From the cell containing the given text, extract its center point as [x, y] coordinate. 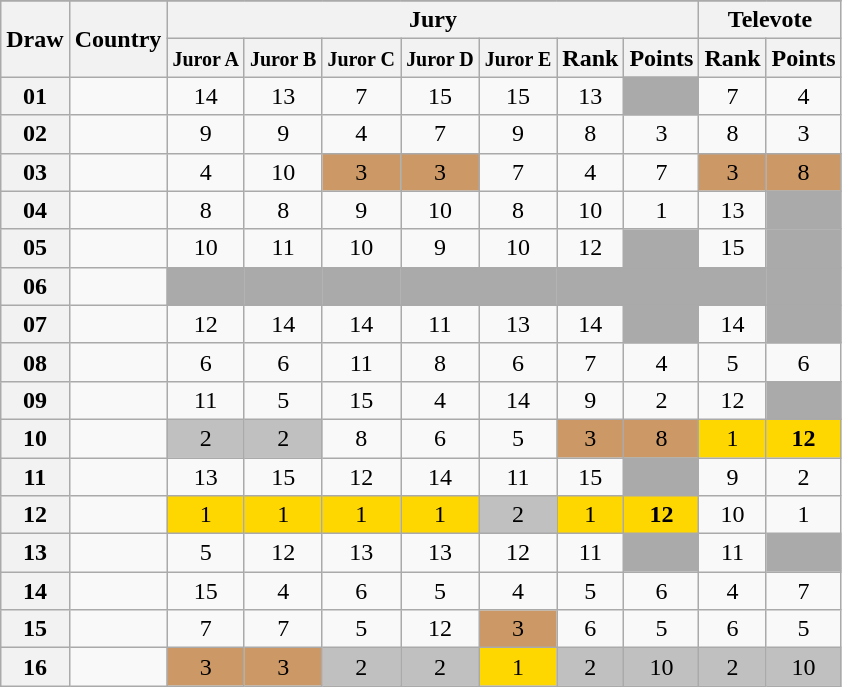
16 [35, 667]
03 [35, 172]
02 [35, 134]
07 [35, 324]
04 [35, 210]
Jury [433, 20]
Juror B [283, 58]
Country [118, 39]
05 [35, 248]
Juror C [362, 58]
01 [35, 96]
06 [35, 286]
09 [35, 400]
Televote [770, 20]
Juror D [440, 58]
Draw [35, 39]
Juror E [518, 58]
Juror A [206, 58]
08 [35, 362]
